Detect which cell encompasses the target text, then output its [x, y] center coordinate. 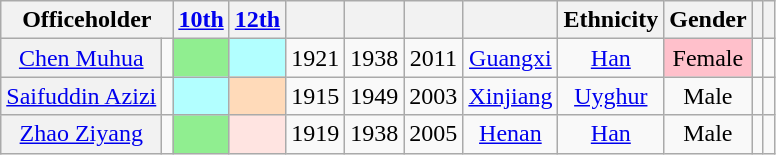
Saifuddin Azizi [82, 96]
12th [257, 20]
2003 [434, 96]
1915 [316, 96]
Female [708, 58]
2011 [434, 58]
Xinjiang [510, 96]
Ethnicity [611, 20]
1921 [316, 58]
Officeholder [87, 20]
1949 [374, 96]
10th [201, 20]
Zhao Ziyang [82, 134]
Chen Muhua [82, 58]
1919 [316, 134]
Uyghur [611, 96]
2005 [434, 134]
Gender [708, 20]
Guangxi [510, 58]
Henan [510, 134]
